Pinpoint the cell where the given text exists, returning its (x, y) midpoint coordinate. 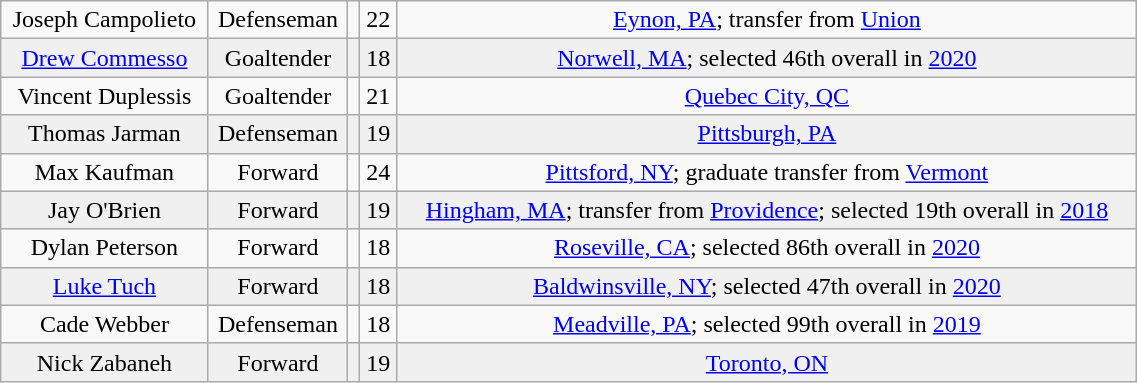
Hingham, MA; transfer from Providence; selected 19th overall in 2018 (767, 210)
Joseph Campolieto (104, 20)
22 (378, 20)
Roseville, CA; selected 86th overall in 2020 (767, 248)
Vincent Duplessis (104, 96)
24 (378, 172)
Quebec City, QC (767, 96)
Thomas Jarman (104, 134)
Max Kaufman (104, 172)
Nick Zabaneh (104, 362)
Dylan Peterson (104, 248)
Meadville, PA; selected 99th overall in 2019 (767, 324)
21 (378, 96)
Norwell, MA; selected 46th overall in 2020 (767, 58)
Cade Webber (104, 324)
Drew Commesso (104, 58)
Baldwinsville, NY; selected 47th overall in 2020 (767, 286)
Toronto, ON (767, 362)
Luke Tuch (104, 286)
Jay O'Brien (104, 210)
Pittsford, NY; graduate transfer from Vermont (767, 172)
Eynon, PA; transfer from Union (767, 20)
Pittsburgh, PA (767, 134)
